Capture the cell that displays the provided text and extract its (x, y) central coordinate. 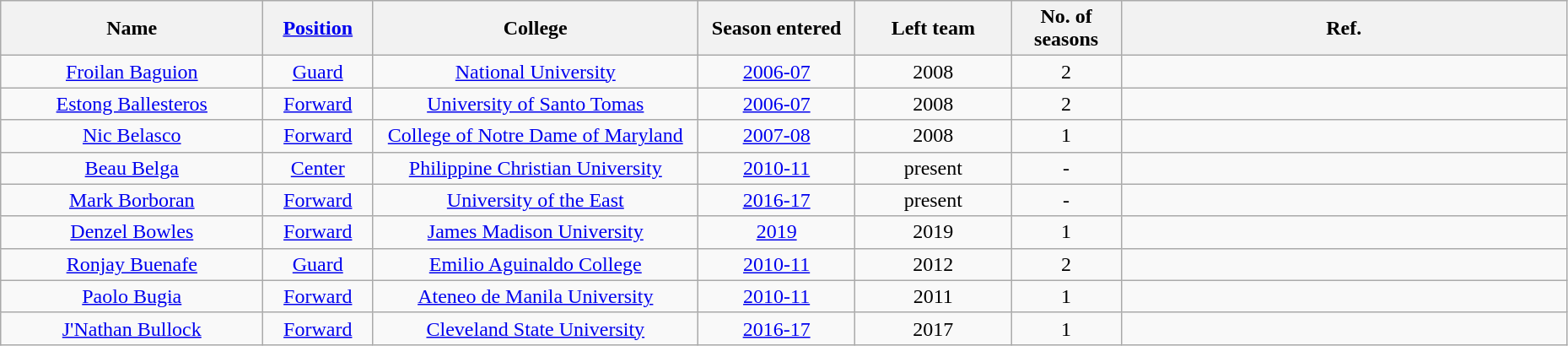
Cleveland State University (536, 328)
Beau Belga (132, 168)
2011 (933, 296)
Nic Belasco (132, 136)
National University (536, 72)
Ronjay Buenafe (132, 264)
James Madison University (536, 232)
2007-08 (777, 136)
Season entered (777, 29)
J'Nathan Bullock (132, 328)
Paolo Bugia (132, 296)
College (536, 29)
Estong Ballesteros (132, 104)
No. of seasons (1066, 29)
Center (318, 168)
2017 (933, 328)
Name (132, 29)
University of Santo Tomas (536, 104)
2012 (933, 264)
Denzel Bowles (132, 232)
Ref. (1344, 29)
Froilan Baguion (132, 72)
Mark Borboran (132, 200)
Ateneo de Manila University (536, 296)
Left team (933, 29)
Position (318, 29)
University of the East (536, 200)
Philippine Christian University (536, 168)
Emilio Aguinaldo College (536, 264)
College of Notre Dame of Maryland (536, 136)
